Search for the cell housing the specified text and yield its [X, Y] center coordinate. 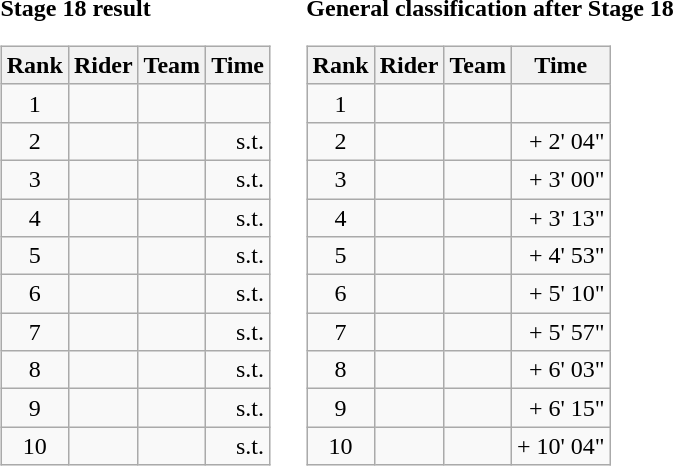
+ 3' 00" [560, 179]
+ 6' 03" [560, 370]
+ 4' 53" [560, 256]
+ 5' 10" [560, 294]
+ 10' 04" [560, 446]
+ 3' 13" [560, 217]
+ 5' 57" [560, 332]
+ 2' 04" [560, 141]
+ 6' 15" [560, 408]
